Extract the (X, Y) coordinate from the center of the cell holding the provided text.  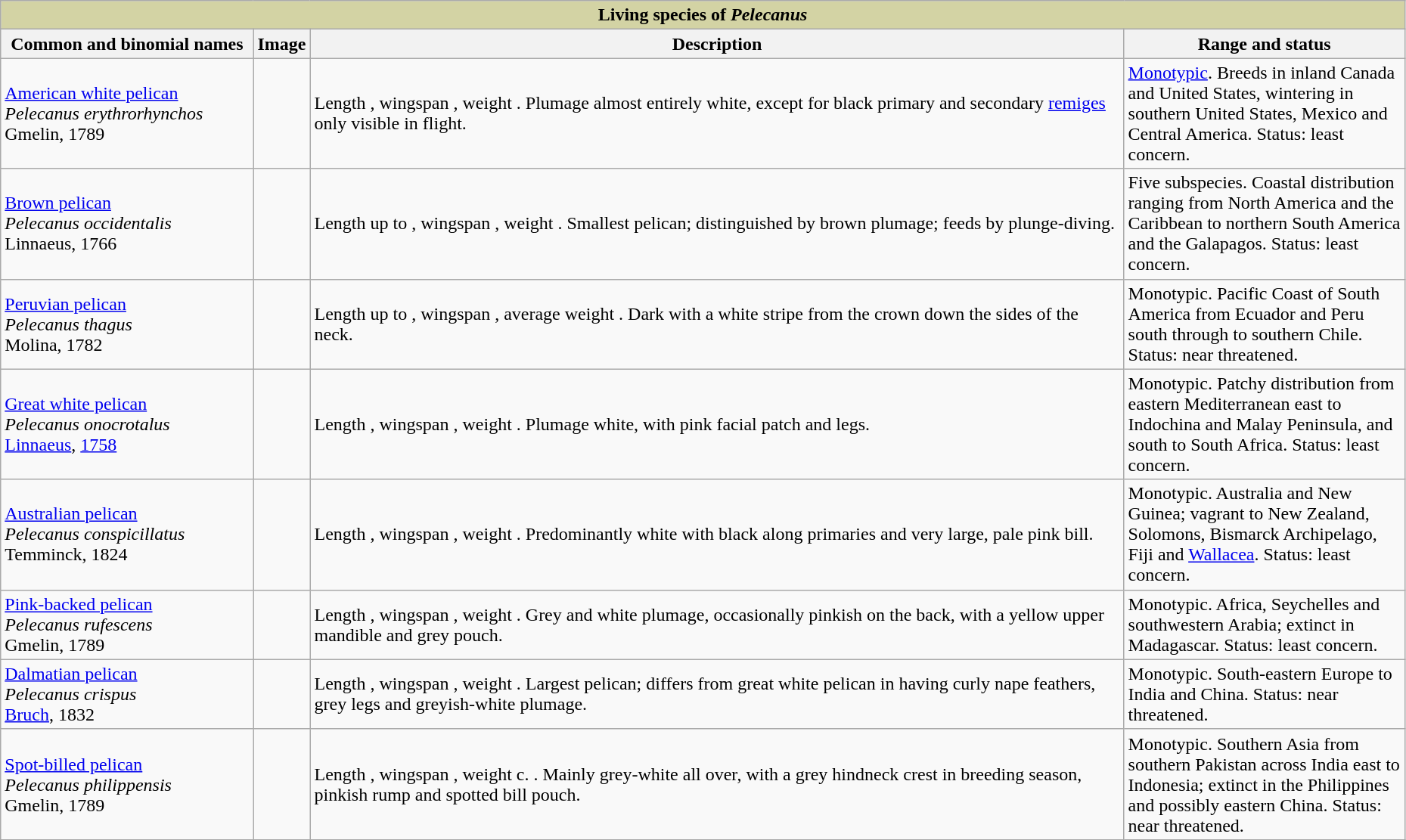
Length , wingspan , weight . Largest pelican; differs from great white pelican in having curly nape feathers, grey legs and greyish-white plumage. (717, 694)
Length , wingspan , weight c. . Mainly grey-white all over, with a grey hindneck crest in breeding season, pinkish rump and spotted bill pouch. (717, 784)
Description (717, 44)
Monotypic. Africa, Seychelles and southwestern Arabia; extinct in Madagascar. Status: least concern. (1265, 625)
Monotypic. Australia and New Guinea; vagrant to New Zealand, Solomons, Bismarck Archipelago, Fiji and Wallacea. Status: least concern. (1265, 535)
Length , wingspan , weight . Grey and white plumage, occasionally pinkish on the back, with a yellow upper mandible and grey pouch. (717, 625)
Length up to , wingspan , weight . Smallest pelican; distinguished by brown plumage; feeds by plunge-diving. (717, 224)
Monotypic. Patchy distribution from eastern Mediterranean east to Indochina and Malay Peninsula, and south to South Africa. Status: least concern. (1265, 424)
Monotypic. Breeds in inland Canada and United States, wintering in southern United States, Mexico and Central America. Status: least concern. (1265, 113)
Image (281, 44)
Monotypic. South-eastern Europe to India and China. Status: near threatened. (1265, 694)
Spot-billed pelicanPelecanus philippensisGmelin, 1789 (127, 784)
Length , wingspan , weight . Plumage almost entirely white, except for black primary and secondary remiges only visible in flight. (717, 113)
Common and binomial names (127, 44)
Length , wingspan , weight . Plumage white, with pink facial patch and legs. (717, 424)
Australian pelicanPelecanus conspicillatusTemminck, 1824 (127, 535)
Brown pelicanPelecanus occidentalisLinnaeus, 1766 (127, 224)
Length , wingspan , weight . Predominantly white with black along primaries and very large, pale pink bill. (717, 535)
Dalmatian pelicanPelecanus crispusBruch, 1832 (127, 694)
Peruvian pelicanPelecanus thagusMolina, 1782 (127, 324)
Range and status (1265, 44)
Great white pelicanPelecanus onocrotalusLinnaeus, 1758 (127, 424)
Pink-backed pelicanPelecanus rufescensGmelin, 1789 (127, 625)
American white pelicanPelecanus erythrorhynchosGmelin, 1789 (127, 113)
Living species of Pelecanus (703, 15)
Monotypic. Pacific Coast of South America from Ecuador and Peru south through to southern Chile. Status: near threatened. (1265, 324)
Length up to , wingspan , average weight . Dark with a white stripe from the crown down the sides of the neck. (717, 324)
